Provide the (x, y) coordinate of the cell's center where the given text is located.  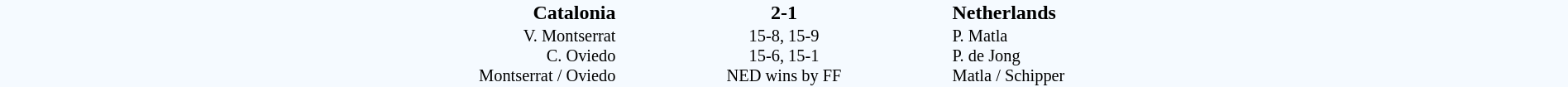
15-8, 15-915-6, 15-1NED wins by FF (784, 56)
Catalonia (308, 12)
Netherlands (1260, 12)
P. MatlaP. de JongMatla / Schipper (1260, 56)
V. MontserratC. OviedoMontserrat / Oviedo (308, 56)
2-1 (784, 12)
